For the text-containing cell, return its midpoint in [X, Y] coordinate format. 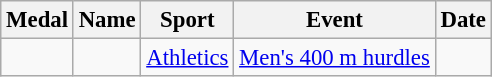
Sport [188, 20]
Athletics [188, 58]
Medal [38, 20]
Date [463, 20]
Event [334, 20]
Name [107, 20]
Men's 400 m hurdles [334, 58]
